From the cell containing the given text, extract its center point as (x, y) coordinate. 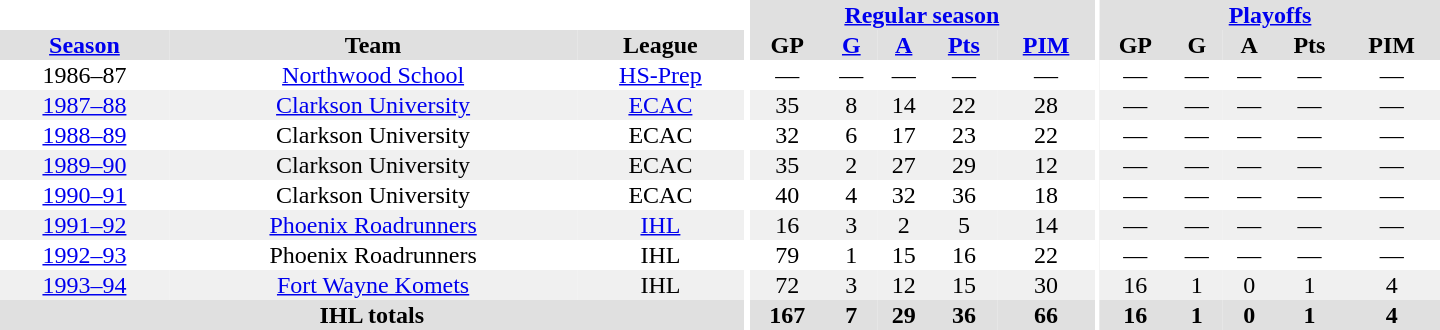
28 (1046, 105)
1989–90 (84, 165)
HS-Prep (660, 75)
66 (1046, 315)
5 (964, 225)
Fort Wayne Komets (373, 285)
1990–91 (84, 195)
72 (787, 285)
Season (84, 45)
7 (851, 315)
League (660, 45)
167 (787, 315)
1986–87 (84, 75)
Northwood School (373, 75)
40 (787, 195)
Team (373, 45)
Regular season (922, 15)
79 (787, 255)
IHL totals (372, 315)
23 (964, 135)
18 (1046, 195)
1987–88 (84, 105)
1992–93 (84, 255)
17 (904, 135)
Playoffs (1270, 15)
27 (904, 165)
30 (1046, 285)
8 (851, 105)
1988–89 (84, 135)
6 (851, 135)
1991–92 (84, 225)
1993–94 (84, 285)
